Return the (X, Y) coordinate for the center point of the cell that contains the specified text.  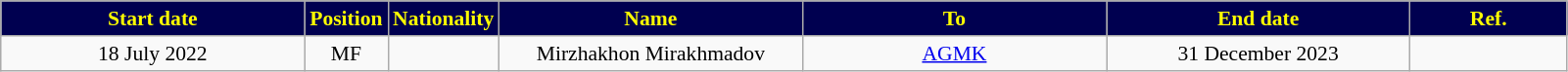
Start date (153, 18)
Nationality (443, 18)
MF (347, 54)
31 December 2023 (1259, 54)
Position (347, 18)
End date (1259, 18)
18 July 2022 (153, 54)
Ref. (1489, 18)
AGMK (954, 54)
To (954, 18)
Mirzhakhon Mirakhmadov (650, 54)
Name (650, 18)
